Pinpoint the cell where the given text exists, returning its (x, y) midpoint coordinate. 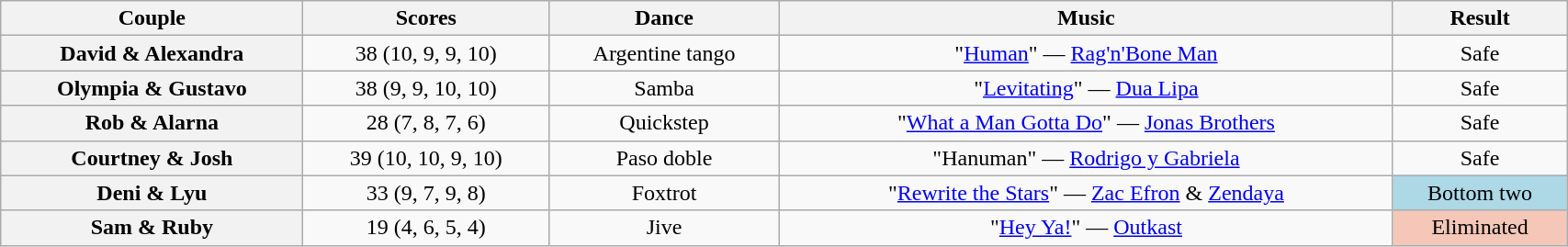
"Hey Ya!" — Outkast (1086, 228)
33 (9, 7, 9, 8) (426, 193)
"What a Man Gotta Do" — Jonas Brothers (1086, 123)
"Hanuman" — Rodrigo y Gabriela (1086, 158)
"Levitating" — Dua Lipa (1086, 88)
Scores (426, 18)
David & Alexandra (152, 53)
Quickstep (665, 123)
Olympia & Gustavo (152, 88)
Argentine tango (665, 53)
Paso doble (665, 158)
38 (9, 9, 10, 10) (426, 88)
Eliminated (1479, 228)
Samba (665, 88)
19 (4, 6, 5, 4) (426, 228)
"Rewrite the Stars" — Zac Efron & Zendaya (1086, 193)
Rob & Alarna (152, 123)
Result (1479, 18)
"Human" — Rag'n'Bone Man (1086, 53)
Bottom two (1479, 193)
Deni & Lyu (152, 193)
Music (1086, 18)
Couple (152, 18)
Jive (665, 228)
Sam & Ruby (152, 228)
Courtney & Josh (152, 158)
38 (10, 9, 9, 10) (426, 53)
39 (10, 10, 9, 10) (426, 158)
28 (7, 8, 7, 6) (426, 123)
Dance (665, 18)
Foxtrot (665, 193)
